Pinpoint the cell where the given text exists, returning its (X, Y) midpoint coordinate. 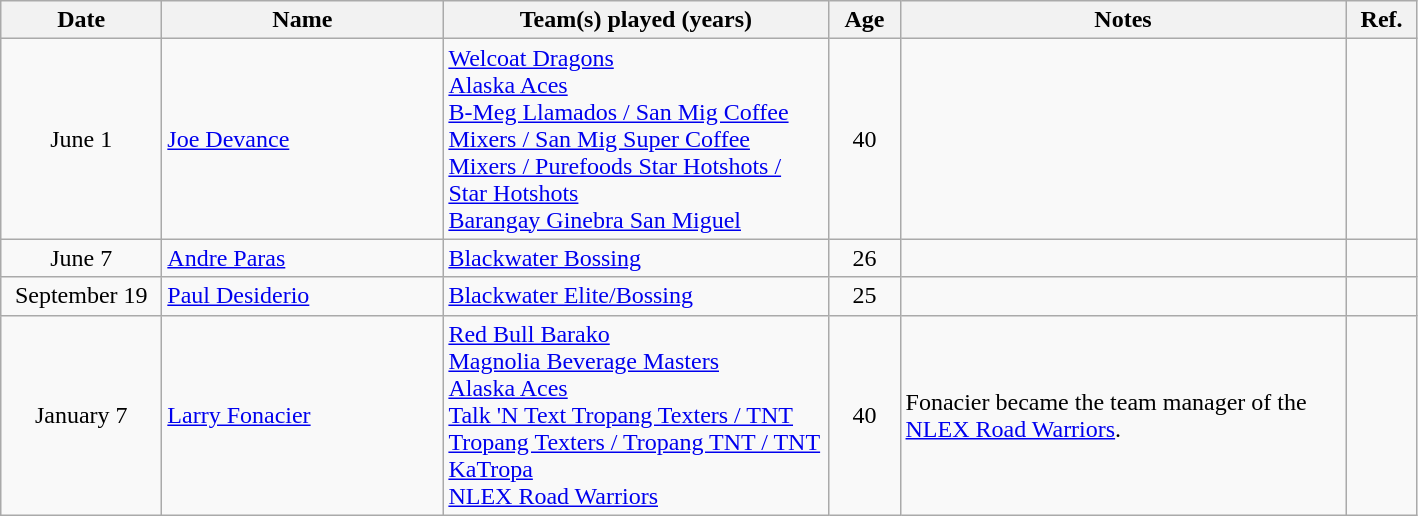
26 (864, 258)
25 (864, 296)
Team(s) played (years) (636, 20)
Paul Desiderio (302, 296)
January 7 (82, 415)
Name (302, 20)
Notes (1123, 20)
June 1 (82, 139)
Larry Fonacier (302, 415)
Age (864, 20)
September 19 (82, 296)
Fonacier became the team manager of the NLEX Road Warriors. (1123, 415)
Blackwater Elite/Bossing (636, 296)
Blackwater Bossing (636, 258)
Ref. (1382, 20)
Joe Devance (302, 139)
Date (82, 20)
June 7 (82, 258)
Andre Paras (302, 258)
